Provide the (x, y) coordinate of the cell's center where the given text is located.  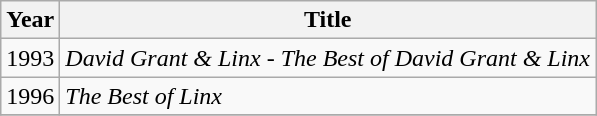
David Grant & Linx - The Best of David Grant & Linx (328, 58)
1993 (30, 58)
Year (30, 20)
Title (328, 20)
1996 (30, 96)
The Best of Linx (328, 96)
